Find where the given text appears and provide that cell's center as (x, y) coordinate. 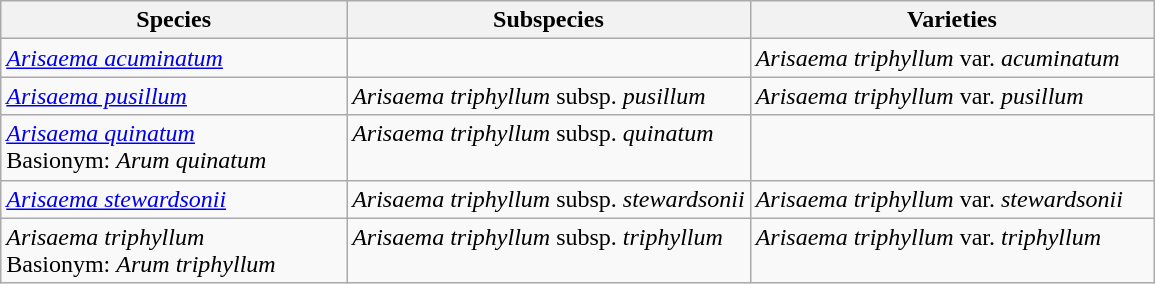
Arisaema quinatum Basionym: Arum quinatum (174, 148)
Arisaema triphyllum Basionym: Arum triphyllum (174, 250)
Species (174, 20)
Arisaema triphyllum subsp. quinatum (549, 148)
Subspecies (549, 20)
Arisaema triphyllum var. stewardsonii (952, 199)
Arisaema stewardsonii (174, 199)
Arisaema triphyllum subsp. triphyllum (549, 250)
Arisaema pusillum (174, 96)
Varieties (952, 20)
Arisaema triphyllum subsp. pusillum (549, 96)
Arisaema acuminatum (174, 58)
Arisaema triphyllum var. pusillum (952, 96)
Arisaema triphyllum var. triphyllum (952, 250)
Arisaema triphyllum subsp. stewardsonii (549, 199)
Arisaema triphyllum var. acuminatum (952, 58)
